Detect which cell encompasses the target text, then output its [X, Y] center coordinate. 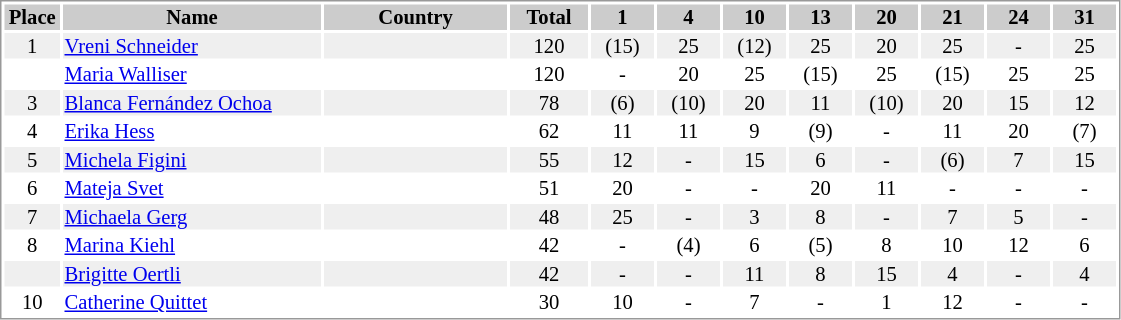
55 [549, 160]
9 [754, 131]
Vreni Schneider [192, 46]
21 [952, 17]
Michaela Gerg [192, 217]
(4) [688, 245]
Blanca Fernández Ochoa [192, 103]
Brigitte Oertli [192, 274]
48 [549, 217]
Place [32, 17]
30 [549, 303]
Marina Kiehl [192, 245]
(7) [1084, 131]
62 [549, 131]
(12) [754, 46]
Country [416, 17]
24 [1018, 17]
31 [1084, 17]
Erika Hess [192, 131]
Maria Walliser [192, 75]
Mateja Svet [192, 189]
51 [549, 189]
78 [549, 103]
(9) [820, 131]
13 [820, 17]
Michela Figini [192, 160]
Catherine Quittet [192, 303]
(5) [820, 245]
Total [549, 17]
Name [192, 17]
